Capture the cell that displays the provided text and extract its (x, y) central coordinate. 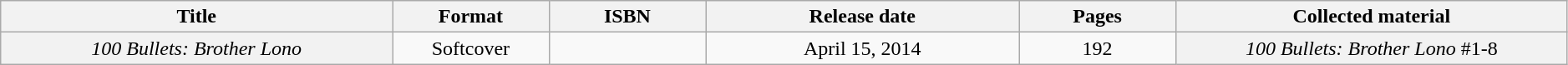
100 Bullets: Brother Lono #1-8 (1372, 48)
ISBN (627, 17)
Softcover (471, 48)
Collected material (1372, 17)
Release date (862, 17)
Format (471, 17)
192 (1098, 48)
100 Bullets: Brother Lono (197, 48)
Pages (1098, 17)
April 15, 2014 (862, 48)
Title (197, 17)
